Scan for the cell matching the given text and deliver its [X, Y] coordinate at center. 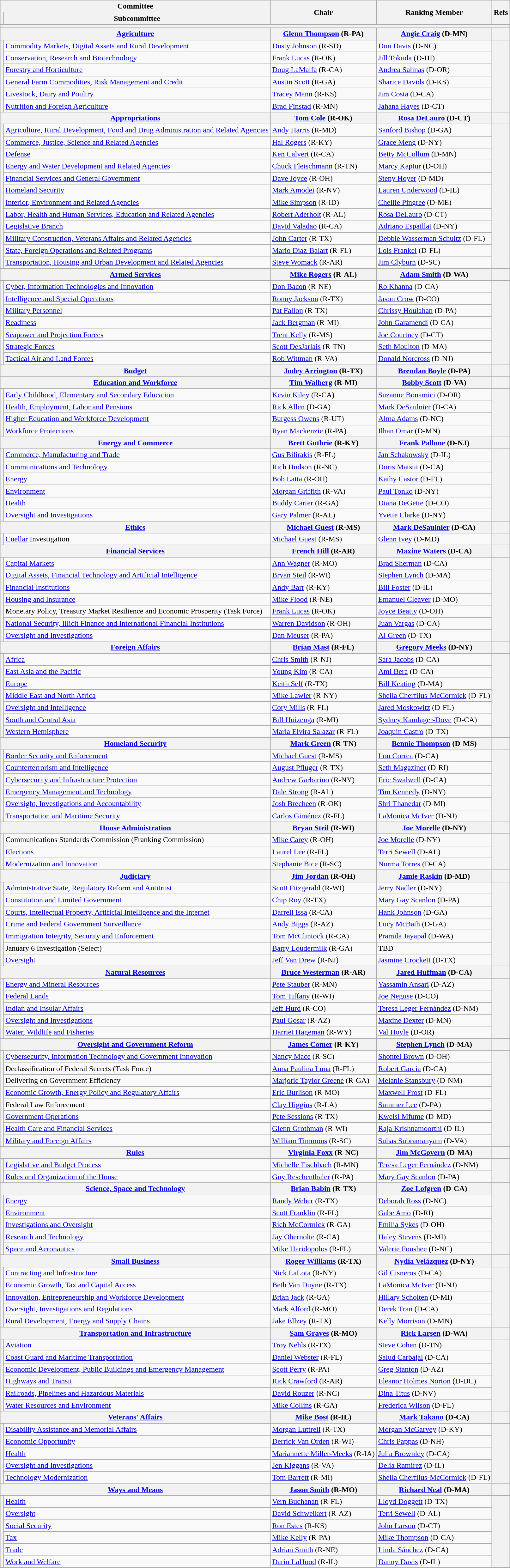
Appropriations [135, 118]
Adriano Espaillat (D-NY) [434, 226]
Gus Bilirakis (R-FL) [323, 455]
Andrea Salinas (D-OR) [434, 70]
Brendan Boyle (D-PA) [434, 371]
Pete Sessions (R-TX) [323, 1117]
Government Operations [137, 1117]
Cory Mills (R-FL) [323, 707]
Jim McGovern (D-MA) [434, 1153]
Richard Neal (D-MA) [434, 1490]
Gregory Meeks (D-NY) [434, 647]
Brett Guthrie (R-KY) [323, 443]
Kweisi Mfume (D-MD) [434, 1117]
Legislative Branch [137, 226]
Joyce Beatty (D-OH) [434, 611]
Monetary Policy, Treasury Market Resilience and Economic Prosperity (Task Force) [137, 611]
Ranking Member [434, 12]
Ron Estes (R-KS) [323, 1526]
Sydney Kamlager-Dove (D-CA) [434, 720]
Mark Takano (D-CA) [434, 1417]
Mark Amodei (R-NV) [323, 190]
Tactical Air and Land Forces [137, 359]
Valerie Foushee (D-NC) [434, 1249]
Tim Walberg (R-MI) [323, 383]
Alma Adams (D-NC) [434, 419]
Pat Fallon (R-TX) [323, 310]
Scott DesJarlais (R-TN) [323, 347]
Health, Employment, Labor and Pensions [137, 407]
Refs [501, 12]
Jason Crow (D-CO) [434, 298]
Joe Neguse (D-CO) [434, 996]
Mark Alford (R-MO) [323, 1309]
Innovation, Entrepreneurship and Workforce Development [137, 1297]
Jack Bergman (R-MI) [323, 322]
Salud Carbajal (D-CA) [434, 1357]
January 6 Investigation (Select) [137, 948]
Tom McClintock (R-CA) [323, 936]
Chris Smith (R-NJ) [323, 659]
Bill Keating (D-MA) [434, 683]
Investigations and Oversight [137, 1225]
Cybersecurity and Infrastructure Protection [137, 780]
David Valadao (R-CA) [323, 226]
John Garamendi (D-CA) [434, 322]
Jahana Hayes (D-CT) [434, 106]
Energy and Mineral Resources [137, 984]
Legislative and Budget Process [137, 1165]
Don Bacon (R-NE) [323, 286]
Rick Allen (D-GA) [323, 407]
Seapower and Projection Forces [137, 335]
Eleanor Holmes Norton (D-DC) [434, 1381]
Border Security and Enforcement [137, 756]
Defense [137, 154]
Morgan McGarvey (D-KY) [434, 1429]
Lois Frankel (D-FL) [434, 250]
Chip Roy (R-TX) [323, 900]
Cybersecurity, Information Technology and Government Innovation [137, 1056]
Oversight, Investigations and Accountability [137, 804]
Committee [135, 6]
Joaquin Castro (D-TX) [434, 732]
Burgess Owens (R-UT) [323, 419]
Eric Swalwell (D-CA) [434, 780]
Suzanne Bonamici (D-OR) [434, 395]
Glenn Thompson (R-PA) [323, 34]
Seth Magaziner (D-RI) [434, 768]
Maxwell Frost (D-FL) [434, 1092]
Disability Assistance and Memorial Affairs [137, 1429]
Zoe Lofgren (D-CA) [434, 1189]
Greg Stanton (D-AZ) [434, 1369]
Don Davis (D-NC) [434, 46]
Brad Finstad (R-MN) [323, 106]
Buddy Carter (R-GA) [323, 503]
David Rouzer (R-NC) [323, 1393]
Maxine Waters (D-CA) [434, 551]
Vern Buchanan (R-FL) [323, 1502]
Ilhan Omar (D-MN) [434, 431]
Young Kim (R-CA) [323, 671]
Andy Biggs (R-AZ) [323, 924]
Federal Lands [137, 996]
Mike Flood (R-NE) [323, 599]
Health Care and Financial Services [137, 1129]
Maxine Dexter (D-MN) [434, 1020]
Highways and Transit [137, 1381]
Grace Meng (D-NY) [434, 142]
Kathy Castor (D-FL) [434, 479]
Mike Lawler (R-NY) [323, 695]
Oversight and Intelligence [137, 707]
Shri Thanedar (D-MI) [434, 804]
Rules [135, 1153]
Joe Courtney (D-CT) [434, 335]
Readiness [137, 322]
Harriet Hageman (R-WY) [323, 1032]
Scott Fitzgerald (R-WI) [323, 888]
Mario Díaz-Balart (R-FL) [323, 250]
Tom Cole (R-OK) [323, 118]
Economic Growth, Energy Policy and Regulatory Affairs [137, 1092]
Mike Rogers (R-AL) [323, 274]
John Carter (R-TX) [323, 238]
Energy and Water Development and Related Agencies [137, 166]
Glenn Ivey (D-MD) [434, 539]
Nick LaLota (R-NY) [323, 1273]
Oversight, Investigations and Regulations [137, 1309]
Jamie Raskin (D-MD) [434, 876]
Financial Services [135, 551]
Carlos Giménez (R-FL) [323, 816]
Chair [323, 12]
Jason Smith (R-MO) [323, 1490]
Jill Tokuda (D-HI) [434, 58]
Economic Growth, Tax and Capital Access [137, 1285]
Livestock, Dairy and Poultry [137, 94]
Technology Modernization [137, 1477]
Eric Burlison (R-MO) [323, 1092]
East Asia and the Pacific [137, 671]
Digital Assets, Financial Technology and Artificial Intelligence [137, 575]
Mike Bost (R-IL) [323, 1417]
Ryan Mackenzie (R-PA) [323, 431]
Counterterrorism and Intelligence [137, 768]
Mariannette Miller-Meeks (R-IA) [323, 1453]
Brian Mast (R-FL) [323, 647]
Emanuel Cleaver (D-MO) [434, 599]
Andy Barr (R-KY) [323, 587]
Bobby Scott (D-VA) [434, 383]
Darrell Issa (R-CA) [323, 912]
Education and Workforce [135, 383]
Oversight and Government Reform [135, 1044]
Juan Vargas (D-CA) [434, 623]
Shontel Brown (D-OH) [434, 1056]
Intelligence and Special Operations [137, 298]
Laurel Lee (R-FL) [323, 852]
Pete Stauber (R-MN) [323, 984]
Gabe Amo (D-RI) [434, 1213]
Europe [137, 683]
Pramila Jayapal (D-WA) [434, 936]
Seth Moulton (D-MA) [434, 347]
Yvette Clarke (D-NY) [434, 515]
Sara Jacobs (D-CA) [434, 659]
Chellie Pingree (D-ME) [434, 202]
Housing and Insurance [137, 599]
Trent Kelly (R-MS) [323, 335]
Brian Jack (R-GA) [323, 1297]
Beth Van Duyne (R-TX) [323, 1285]
Hal Rogers (R-KY) [323, 142]
Contracting and Infrastructure [137, 1273]
Scott Perry (R-PA) [323, 1369]
Forestry and Horticulture [137, 70]
Jodey Arrington (R-TX) [323, 371]
Armed Services [135, 274]
Immigration Integrity, Security and Enforcement [137, 936]
Tracey Mann (R-KS) [323, 94]
Gil Cisneros (D-CA) [434, 1273]
Cuellar Investigation [137, 539]
Communications and Technology [137, 467]
Brian Babin (R-TX) [323, 1189]
Rich Hudson (R-NC) [323, 467]
Julia Brownley (D-CA) [434, 1453]
House Administration [135, 828]
Veterans' Affairs [135, 1417]
Middle East and North Africa [137, 695]
Jay Obernolte (R-CA) [323, 1237]
Nutrition and Foreign Agriculture [137, 106]
Darin LaHood (R-IL) [323, 1562]
South and Central Asia [137, 720]
Africa [137, 659]
Subcommittee [137, 18]
Tom Barrett (R-MI) [323, 1477]
Transportation and Maritime Security [137, 816]
Crime and Federal Government Surveillance [137, 924]
Western Hemisphere [137, 732]
National Security, Illicit Finance and International Financial Institutions [137, 623]
Commerce, Justice, Science and Related Agencies [137, 142]
Jerry Nadler (D-NY) [434, 888]
Robert Aderholt (R-AL) [323, 214]
Roger Williams (R-TX) [323, 1261]
Emergency Management and Technology [137, 792]
Commodity Markets, Digital Assets and Rural Development [137, 46]
Marcy Kaptur (D-OH) [434, 166]
Ethics [135, 527]
Conservation, Research and Biotechnology [137, 58]
Bill Huizenga (R-MI) [323, 720]
Economic Development, Public Buildings and Emergency Management [137, 1369]
William Timmons (R-SC) [323, 1141]
Early Childhood, Elementary and Secondary Education [137, 395]
Rick Crawford (R-AR) [323, 1381]
Work and Welfare [137, 1562]
Financial Institutions [137, 587]
Doug LaMalfa (R-CA) [323, 70]
Jan Schakowsky (D-IL) [434, 455]
Steve Womack (R-AR) [323, 262]
Energy and Commerce [135, 443]
Bill Foster (D-IL) [434, 587]
Federal Law Enforcement [137, 1105]
Mike Simpson (R-ID) [323, 202]
Chris Pappas (D-NH) [434, 1441]
Research and Technology [137, 1237]
Workforce Protections [137, 431]
Ways and Means [135, 1490]
Dale Strong (R-AL) [323, 792]
Military and Foreign Affairs [137, 1141]
Jim Clyburn (D-SC) [434, 262]
Cyber, Information Technologies and Innovation [137, 286]
Courts, Intellectual Property, Artificial Intelligence and the Internet [137, 912]
Mike Thompson (D-CA) [434, 1538]
Deborah Ross (D-NC) [434, 1201]
Clay Higgins (R-LA) [323, 1105]
David Schweikert (R-AZ) [323, 1514]
Aviation [137, 1345]
Barry Loudermilk (R-GA) [323, 948]
Lauren Underwood (D-IL) [434, 190]
Interior, Environment and Related Agencies [137, 202]
Bob Latta (R-OH) [323, 479]
Melanie Stansbury (D-NM) [434, 1080]
Diana DeGette (D-CO) [434, 503]
Administrative State, Regulatory Reform and Antitrust [137, 888]
Transportation and Infrastructure [135, 1333]
Ronny Jackson (R-TX) [323, 298]
Communications Standards Commission (Franking Commission) [137, 840]
Morgan Luttrell (R-TX) [323, 1429]
Mike Collins (R-GA) [323, 1405]
Angie Craig (D-MN) [434, 34]
Debbie Wasserman Schultz (D-FL) [434, 238]
Natural Resources [135, 972]
Elections [137, 852]
Bennie Thompson (D-MS) [434, 744]
Railroads, Pipelines and Hazardous Materials [137, 1393]
General Farm Commodities, Risk Management and Credit [137, 82]
Stephanie Bice (R-SC) [323, 864]
Paul Tonko (D-NY) [434, 491]
Troy Nehls (R-TX) [323, 1345]
Mike Carey (R-OH) [323, 840]
Nydia Velázquez (D-NY) [434, 1261]
Jeff Hurd (R-CO) [323, 1008]
Summer Lee (D-PA) [434, 1105]
Economic Opportunity [137, 1441]
Labor, Health and Human Services, Education and Related Agencies [137, 214]
Frank Pallone (D-NJ) [434, 443]
Norma Torres (D-CA) [434, 864]
John Larson (D-CT) [434, 1526]
Dusty Johnson (R-SD) [323, 46]
Doris Matsui (D-CA) [434, 467]
Social Security [137, 1526]
Andrew Garbarino (R-NY) [323, 780]
Water, Wildlife and Fisheries [137, 1032]
Keith Self (R-TX) [323, 683]
Anna Paulina Luna (R-FL) [323, 1068]
Jared Moskowitz (D-FL) [434, 707]
Jared Huffman (D-CA) [434, 972]
Haley Stevens (D-MI) [434, 1237]
TBD [434, 948]
Delia Ramirez (D-IL) [434, 1465]
Ro Khanna (D-CA) [434, 286]
Modernization and Innovation [137, 864]
Adam Smith (D-WA) [434, 274]
Rob Wittman (R-VA) [323, 359]
French Hill (R-AR) [323, 551]
Budget [135, 371]
Andy Harris (R-MD) [323, 130]
Ami Bera (D-CA) [434, 671]
Hillary Scholten (D-MI) [434, 1297]
Coast Guard and Maritime Transportation [137, 1357]
Dave Joyce (R-OH) [323, 178]
Jim Jordan (R-OH) [323, 876]
Kelly Morrison (D-MN) [434, 1321]
Science, Space and Technology [135, 1189]
Warren Davidson (R-OH) [323, 623]
Higher Education and Workforce Development [137, 419]
Lloyd Doggett (D-TX) [434, 1502]
Frederica Wilson (D-FL) [434, 1405]
María Elvira Salazar (R-FL) [323, 732]
Steve Cohen (D-TN) [434, 1345]
Capital Markets [137, 563]
Tax [137, 1538]
Morgan Griffith (R-VA) [323, 491]
Chrissy Houlahan (D-PA) [434, 310]
Austin Scott (R-GA) [323, 82]
Rick Larsen (D-WA) [434, 1333]
Donald Norcross (D-NJ) [434, 359]
Suhas Subramanyam (D-VA) [434, 1141]
Lou Correa (D-CA) [434, 756]
Jim Costa (D-CA) [434, 94]
Al Green (D-TX) [434, 635]
Financial Services and General Government [137, 178]
Delivering on Government Efficiency [137, 1080]
Paul Gosar (R-AZ) [323, 1020]
Jake Ellzey (R-TX) [323, 1321]
Sam Graves (R-MO) [323, 1333]
Bruce Westerman (R-AR) [323, 972]
Agriculture [135, 34]
James Comer (R-KY) [323, 1044]
Kevin Kiley (R-CA) [323, 395]
State, Foreign Operations and Related Programs [137, 250]
Rural Development, Energy and Supply Chains [137, 1321]
Constitution and Limited Government [137, 900]
Val Hoyle (D-OR) [434, 1032]
Marjorie Taylor Greene (R-GA) [323, 1080]
Rich McCormick (R-GA) [323, 1225]
Foreign Affairs [135, 647]
Lucy McBath (D-GA) [434, 924]
Dina Titus (D-NV) [434, 1393]
Linda Sánchez (D-CA) [434, 1550]
Ken Calvert (R-CA) [323, 154]
Mark Green (R-TN) [323, 744]
Steny Hoyer (D-MD) [434, 178]
Michelle Fischbach (R-MN) [323, 1165]
Danny Davis (D-IL) [434, 1562]
Space and Aeronautics [137, 1249]
Adrian Smith (R-NE) [323, 1550]
Glenn Grothman (R-WI) [323, 1129]
Ann Wagner (R-MO) [323, 563]
Sharice Davids (D-KS) [434, 82]
Tim Kennedy (D-NY) [434, 792]
Transportation, Housing and Urban Development and Related Agencies [137, 262]
Mike Kelly (R-PA) [323, 1538]
Scott Franklin (R-FL) [323, 1213]
Strategic Forces [137, 347]
Military Personnel [137, 310]
Mike Haridopolos (R-FL) [323, 1249]
Guy Reschenthaler (R-PA) [323, 1177]
Gary Palmer (R-AL) [323, 515]
Robert Garcia (D-CA) [434, 1068]
Sanford Bishop (D-GA) [434, 130]
Josh Brecheen (R-OK) [323, 804]
Jeff Van Drew (R-NJ) [323, 960]
Military Construction, Veterans Affairs and Related Agencies [137, 238]
Nancy Mace (R-SC) [323, 1056]
Randy Weber (R-TX) [323, 1201]
Rules and Organization of the House [137, 1177]
Water Resources and Environment [137, 1405]
Dan Meuser (R-PA) [323, 635]
Yassamin Ansari (D-AZ) [434, 984]
Raja Krishnamoorthi (D-IL) [434, 1129]
Virginia Foxx (R-NC) [323, 1153]
Tom Tiffany (R-WI) [323, 996]
Emilia Sykes (D-OH) [434, 1225]
Trade [137, 1550]
Declassification of Federal Secrets (Task Force) [137, 1068]
Brad Sherman (D-CA) [434, 563]
Derek Tran (D-CA) [434, 1309]
August Pfluger (R-TX) [323, 768]
Indian and Insular Affairs [137, 1008]
Agriculture, Rural Development, Food and Drug Administration and Related Agencies [137, 130]
Jen Kiggans (R-VA) [323, 1465]
Judiciary [135, 876]
Jasmine Crockett (D-TX) [434, 960]
Commerce, Manufacturing and Trade [137, 455]
Chuck Fleischmann (R-TN) [323, 166]
Derrick Van Orden (R-WI) [323, 1441]
Betty McCollum (D-MN) [434, 154]
Small Business [135, 1261]
Hank Johnson (D-GA) [434, 912]
Daniel Webster (R-FL) [323, 1357]
